Determine the [x, y] coordinate at the center of the cell enclosing the given text.  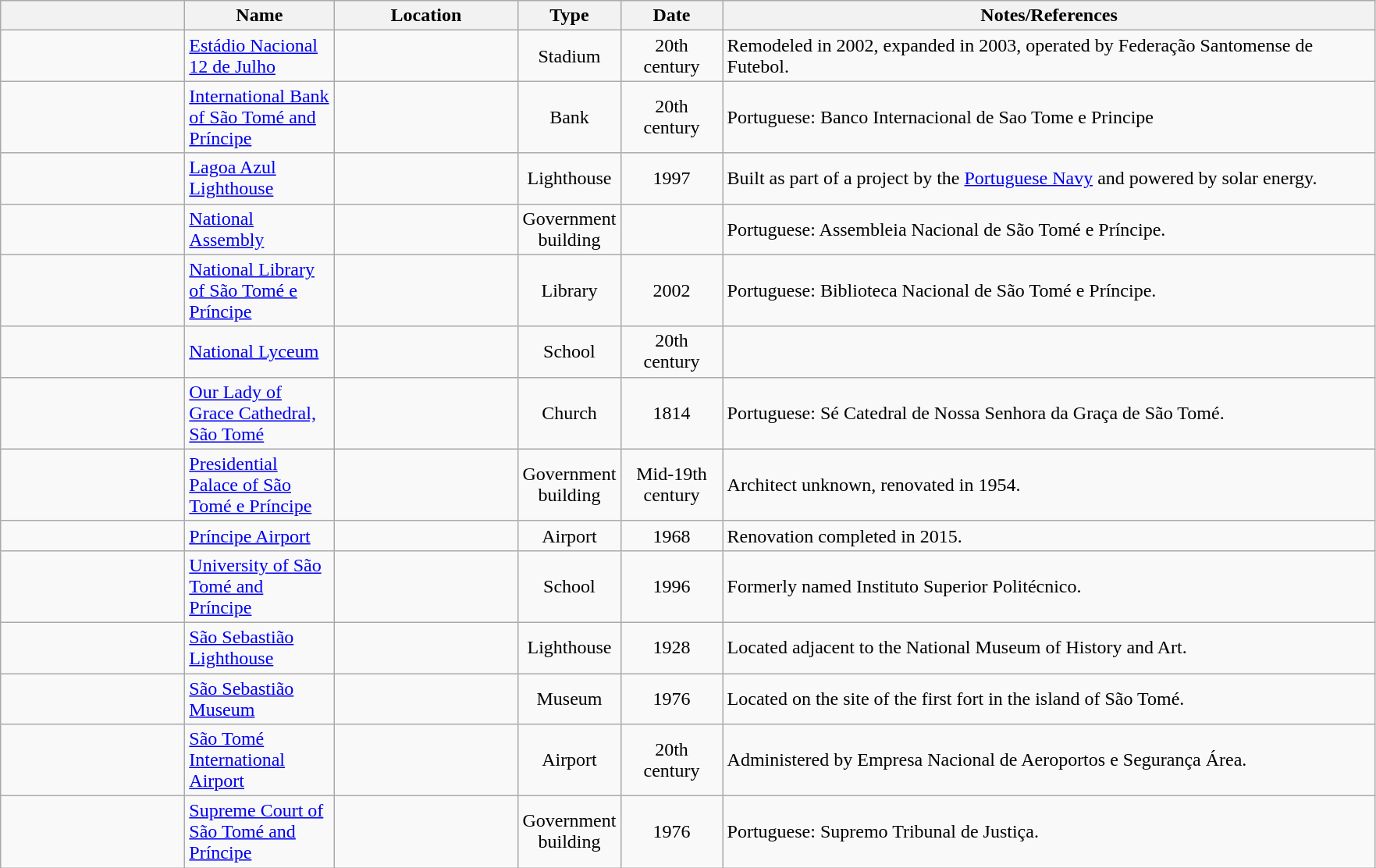
Portuguese: Supremo Tribunal de Justiça. [1049, 832]
Church [570, 413]
National Assembly [259, 229]
Name [259, 16]
Portuguese: Assembleia Nacional de São Tomé e Príncipe. [1049, 229]
Lagoa Azul Lighthouse [259, 178]
National Lyceum [259, 351]
Supreme Court of São Tomé and Príncipe [259, 832]
Stadium [570, 56]
Portuguese: Sé Catedral de Nossa Senhora da Graça de São Tomé. [1049, 413]
Our Lady of Grace Cathedral, São Tomé [259, 413]
Mid-19th century [671, 485]
Administered by Empresa Nacional de Aeroportos e Segurança Área. [1049, 760]
São Sebastião Museum [259, 698]
2002 [671, 290]
Notes/References [1049, 16]
Museum [570, 698]
Located on the site of the first fort in the island of São Tomé. [1049, 698]
Portuguese: Banco Internacional de Sao Tome e Principe [1049, 117]
1997 [671, 178]
1996 [671, 586]
Location [426, 16]
Built as part of a project by the Portuguese Navy and powered by solar energy. [1049, 178]
University of São Tomé and Príncipe [259, 586]
Architect unknown, renovated in 1954. [1049, 485]
Renovation completed in 2015. [1049, 535]
Formerly named Instituto Superior Politécnico. [1049, 586]
Library [570, 290]
Located adjacent to the National Museum of History and Art. [1049, 648]
1968 [671, 535]
1814 [671, 413]
Presidential Palace of São Tomé e Príncipe [259, 485]
National Library of São Tomé e Príncipe [259, 290]
São Sebastião Lighthouse [259, 648]
Remodeled in 2002, expanded in 2003, operated by Federação Santomense de Futebol. [1049, 56]
Estádio Nacional 12 de Julho [259, 56]
São Tomé International Airport [259, 760]
Type [570, 16]
Date [671, 16]
International Bank of São Tomé and Príncipe [259, 117]
Príncipe Airport [259, 535]
Portuguese: Biblioteca Nacional de São Tomé e Príncipe. [1049, 290]
1928 [671, 648]
Bank [570, 117]
